Return the (X, Y) coordinate for the center point of the cell that contains the specified text.  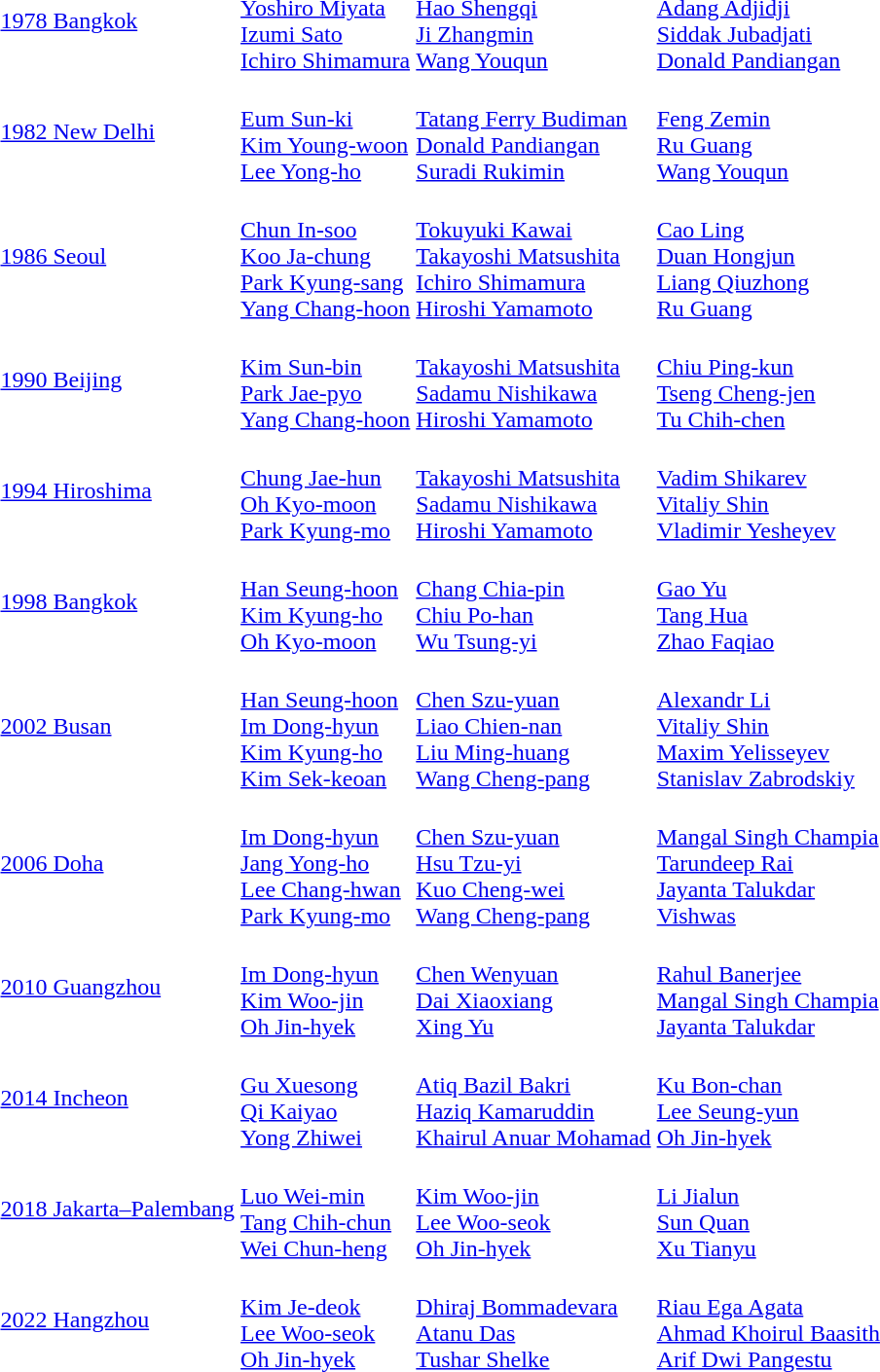
Han Seung-hoonIm Dong-hyunKim Kyung-hoKim Sek-keoan (325, 726)
Chun In-sooKoo Ja-chungPark Kyung-sangYang Chang-hoon (325, 256)
Eum Sun-kiKim Young-woonLee Yong-ho (325, 132)
Luo Wei-minTang Chih-chunWei Chun-heng (325, 1209)
Gu XuesongQi KaiyaoYong Zhiwei (325, 1098)
Im Dong-hyunJang Yong-hoLee Chang-hwanPark Kyung-mo (325, 863)
Chung Jae-hunOh Kyo-moonPark Kyung-mo (325, 490)
Han Seung-hoonKim Kyung-hoOh Kyo-moon (325, 601)
Tokuyuki KawaiTakayoshi MatsushitaIchiro ShimamuraHiroshi Yamamoto (533, 256)
Chang Chia-pinChiu Po-hanWu Tsung-yi (533, 601)
Kim Woo-jinLee Woo-seokOh Jin-hyek (533, 1209)
Im Dong-hyunKim Woo-jinOh Jin-hyek (325, 987)
Chen Szu-yuanLiao Chien-nanLiu Ming-huangWang Cheng-pang (533, 726)
Tatang Ferry BudimanDonald PandianganSuradi Rukimin (533, 132)
Atiq Bazil BakriHaziq KamaruddinKhairul Anuar Mohamad (533, 1098)
Chen Szu-yuanHsu Tzu-yiKuo Cheng-weiWang Cheng-pang (533, 863)
Kim Sun-binPark Jae-pyoYang Chang-hoon (325, 379)
Chen WenyuanDai XiaoxiangXing Yu (533, 987)
